From the cell containing the given text, extract its center point as (X, Y) coordinate. 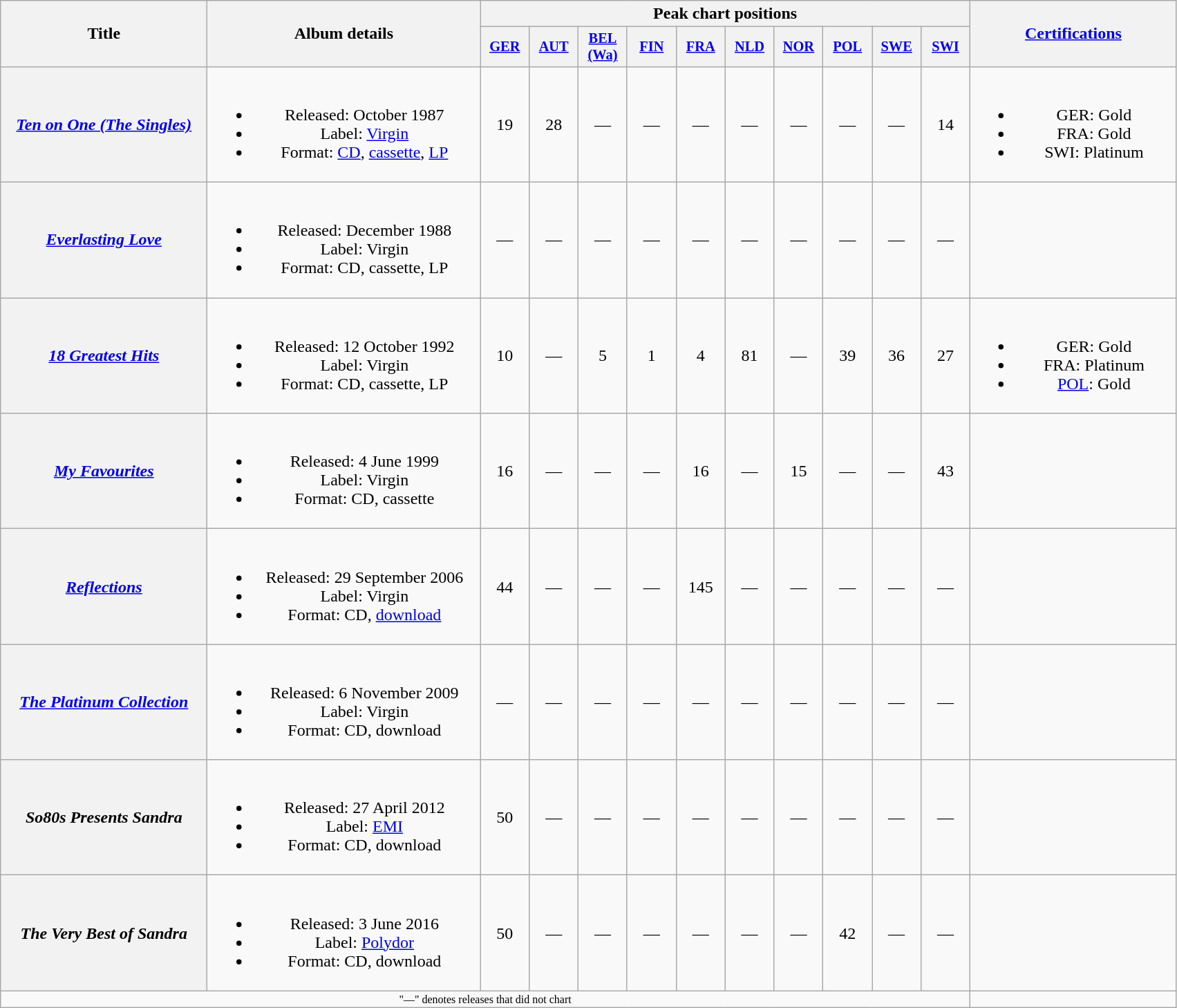
Title (104, 34)
NLD (749, 47)
Released: 3 June 2016Label: PolydorFormat: CD, download (344, 933)
"—" denotes releases that did not chart (485, 999)
Released: 4 June 1999Label: VirginFormat: CD, cassette (344, 472)
Peak chart positions (726, 14)
Released: 27 April 2012Label: EMIFormat: CD, download (344, 817)
39 (847, 355)
BEL(Wa) (603, 47)
44 (505, 586)
AUT (554, 47)
14 (945, 124)
My Favourites (104, 472)
36 (897, 355)
Album details (344, 34)
NOR (799, 47)
15 (799, 472)
GER (505, 47)
So80s Presents Sandra (104, 817)
Ten on One (The Singles) (104, 124)
1 (651, 355)
Released: 6 November 2009Label: VirginFormat: CD, download (344, 702)
43 (945, 472)
SWI (945, 47)
Released: December 1988Label: VirginFormat: CD, cassette, LP (344, 241)
145 (701, 586)
4 (701, 355)
SWE (897, 47)
Released: October 1987Label: VirginFormat: CD, cassette, LP (344, 124)
GER: GoldFRA: GoldSWI: Platinum (1073, 124)
Released: 29 September 2006Label: VirginFormat: CD, download (344, 586)
42 (847, 933)
FIN (651, 47)
18 Greatest Hits (104, 355)
5 (603, 355)
POL (847, 47)
Certifications (1073, 34)
81 (749, 355)
28 (554, 124)
The Platinum Collection (104, 702)
10 (505, 355)
The Very Best of Sandra (104, 933)
GER: GoldFRA: PlatinumPOL: Gold (1073, 355)
27 (945, 355)
Everlasting Love (104, 241)
Released: 12 October 1992Label: VirginFormat: CD, cassette, LP (344, 355)
FRA (701, 47)
Reflections (104, 586)
19 (505, 124)
